Scan for the cell matching the given text and deliver its (x, y) coordinate at center. 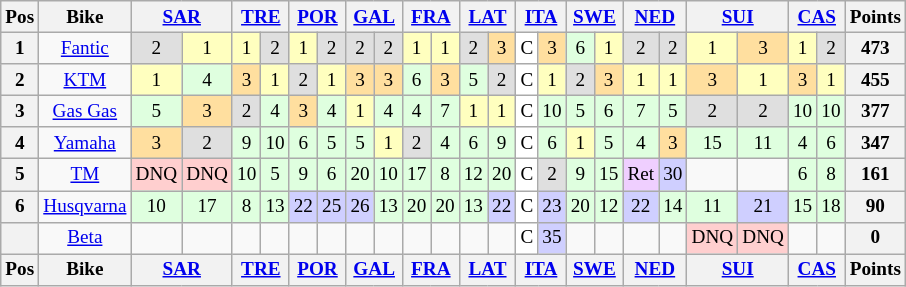
30 (673, 175)
21 (764, 206)
Gas Gas (85, 111)
18 (831, 206)
347 (875, 143)
Ret (641, 175)
TM (85, 175)
Fantic (85, 48)
90 (875, 206)
KTM (85, 80)
Beta (85, 238)
25 (331, 206)
Husqvarna (85, 206)
455 (875, 80)
26 (360, 206)
161 (875, 175)
0 (875, 238)
35 (552, 238)
377 (875, 111)
Yamaha (85, 143)
473 (875, 48)
23 (552, 206)
14 (673, 206)
